Output the [x, y] coordinate of the center of the cell containing the given text.  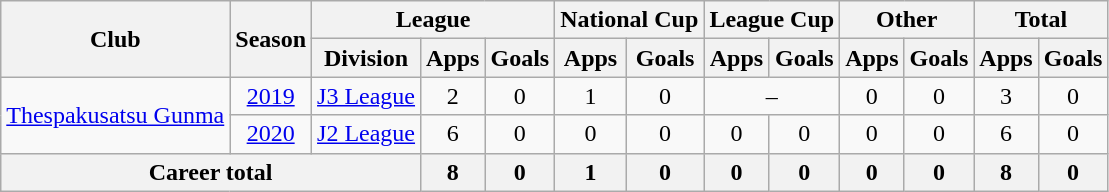
Total [1041, 20]
Career total [211, 172]
League Cup [772, 20]
J2 League [366, 134]
Thespakusatsu Gunma [116, 115]
League [434, 20]
– [772, 96]
Other [907, 20]
2020 [271, 134]
National Cup [630, 20]
Division [366, 58]
2019 [271, 96]
J3 League [366, 96]
Season [271, 39]
Club [116, 39]
3 [1006, 96]
2 [453, 96]
